Scan for the cell matching the given text and deliver its (X, Y) coordinate at center. 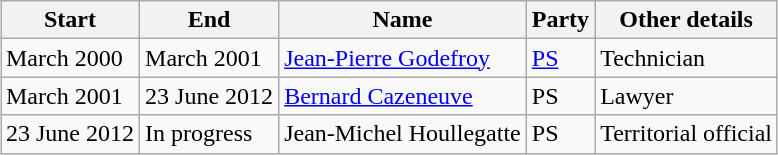
End (210, 20)
Bernard Cazeneuve (403, 96)
March 2000 (70, 58)
In progress (210, 134)
Start (70, 20)
Technician (686, 58)
Lawyer (686, 96)
Name (403, 20)
Other details (686, 20)
Jean-Pierre Godefroy (403, 58)
Party (560, 20)
Territorial official (686, 134)
Jean-Michel Houllegatte (403, 134)
